From the cell containing the given text, extract its center point as (x, y) coordinate. 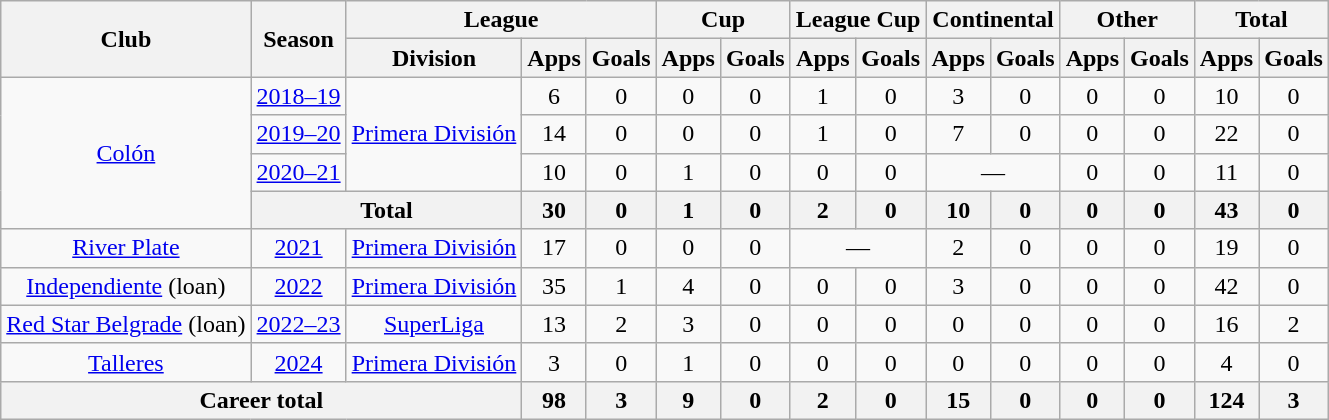
35 (554, 286)
Independiente (loan) (126, 286)
22 (1226, 134)
2021 (298, 248)
16 (1226, 324)
43 (1226, 210)
13 (554, 324)
Continental (993, 20)
30 (554, 210)
17 (554, 248)
14 (554, 134)
15 (958, 400)
11 (1226, 172)
124 (1226, 400)
League Cup (858, 20)
2018–19 (298, 96)
Career total (262, 400)
Club (126, 39)
9 (688, 400)
River Plate (126, 248)
Division (434, 58)
2022 (298, 286)
SuperLiga (434, 324)
2020–21 (298, 172)
Red Star Belgrade (loan) (126, 324)
Other (1127, 20)
Cup (723, 20)
2024 (298, 362)
6 (554, 96)
Talleres (126, 362)
League (501, 20)
Colón (126, 153)
42 (1226, 286)
Season (298, 39)
2022–23 (298, 324)
98 (554, 400)
2019–20 (298, 134)
7 (958, 134)
19 (1226, 248)
